Determine the [x, y] coordinate at the center of the cell enclosing the given text.  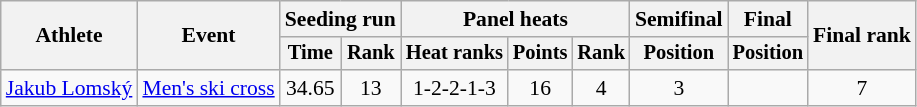
Heat ranks [454, 54]
Final rank [862, 36]
1-2-2-1-3 [454, 88]
Panel heats [516, 19]
Final [768, 19]
Semifinal [679, 19]
Jakub Lomský [70, 88]
3 [679, 88]
Athlete [70, 36]
16 [540, 88]
4 [601, 88]
Event [208, 36]
Men's ski cross [208, 88]
Points [540, 54]
Seeding run [340, 19]
13 [371, 88]
7 [862, 88]
Time [310, 54]
34.65 [310, 88]
